From the cell containing the given text, extract its center point as (x, y) coordinate. 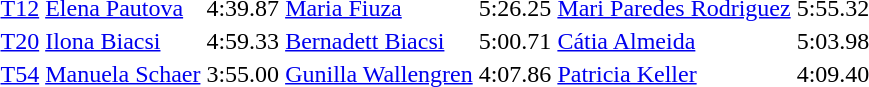
5:00.71 (515, 41)
Ilona Biacsi (123, 41)
Cátia Almeida (674, 41)
Bernadett Biacsi (380, 41)
4:59.33 (243, 41)
